Capture the cell that displays the provided text and extract its (X, Y) central coordinate. 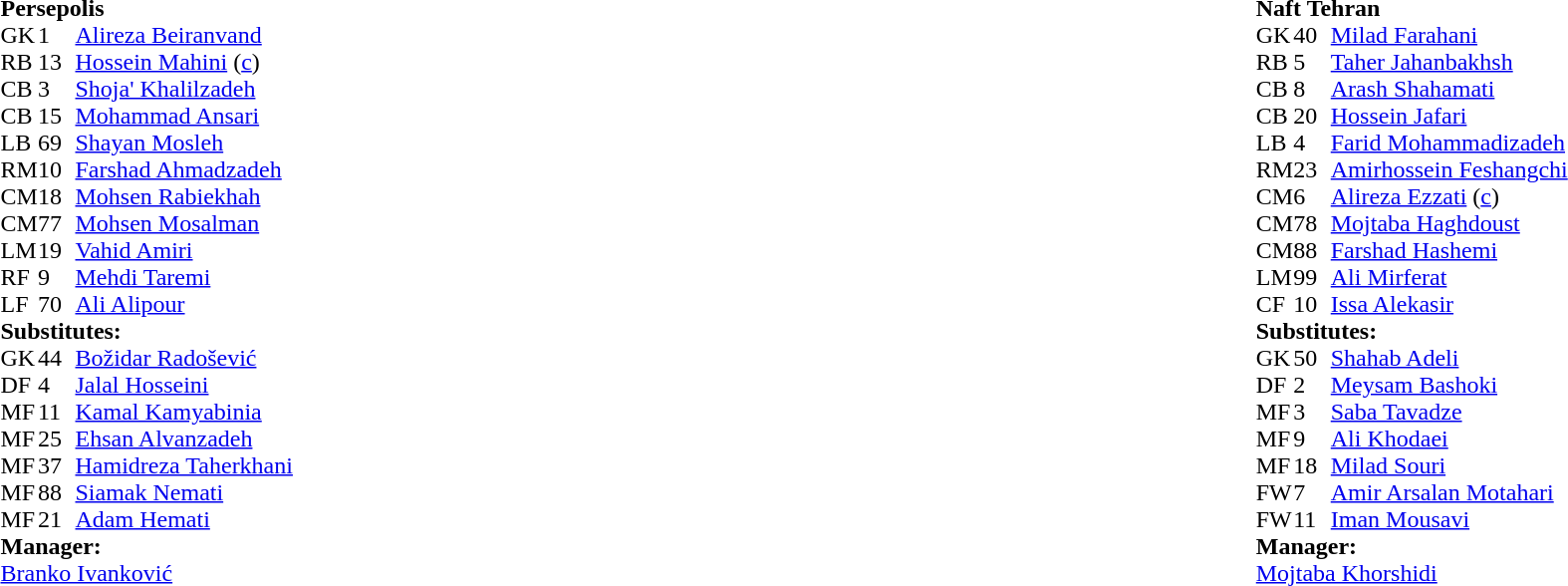
Hossein Mahini (c) (184, 62)
Alireza Beiranvand (184, 36)
Taher Jahanbakhsh (1449, 62)
Kamal Kamyabinia (184, 413)
Shoja' Khalilzadeh (184, 90)
13 (57, 62)
CF (1275, 305)
69 (57, 144)
Arash Shahamati (1449, 90)
Farshad Hashemi (1449, 251)
Issa Alekasir (1449, 305)
37 (57, 466)
6 (1312, 197)
Božidar Radošević (184, 359)
21 (57, 520)
19 (57, 251)
Jalal Hosseini (184, 385)
Milad Souri (1449, 466)
40 (1312, 36)
5 (1312, 62)
Adam Hemati (184, 520)
1 (57, 36)
Ali Mirferat (1449, 277)
Shahab Adeli (1449, 359)
70 (57, 305)
LF (19, 305)
Mehdi Taremi (184, 277)
20 (1312, 116)
78 (1312, 223)
Ehsan Alvanzadeh (184, 439)
Amirhossein Feshangchi (1449, 169)
Mohammad Ansari (184, 116)
Milad Farahani (1449, 36)
Iman Mousavi (1449, 520)
99 (1312, 277)
Meysam Bashoki (1449, 385)
Farshad Ahmadzadeh (184, 169)
Mohsen Rabiekhah (184, 197)
Siamak Nemati (184, 492)
RF (19, 277)
77 (57, 223)
8 (1312, 90)
Mohsen Mosalman (184, 223)
Vahid Amiri (184, 251)
25 (57, 439)
Hossein Jafari (1449, 116)
Ali Alipour (184, 305)
7 (1312, 492)
Shayan Mosleh (184, 144)
Farid Mohammadizadeh (1449, 144)
Ali Khodaei (1449, 439)
Mojtaba Haghdoust (1449, 223)
44 (57, 359)
Alireza Ezzati (c) (1449, 197)
Saba Tavadze (1449, 413)
2 (1312, 385)
Hamidreza Taherkhani (184, 466)
15 (57, 116)
23 (1312, 169)
50 (1312, 359)
Amir Arsalan Motahari (1449, 492)
